Return the (X, Y) coordinate for the center point of the cell that contains the specified text.  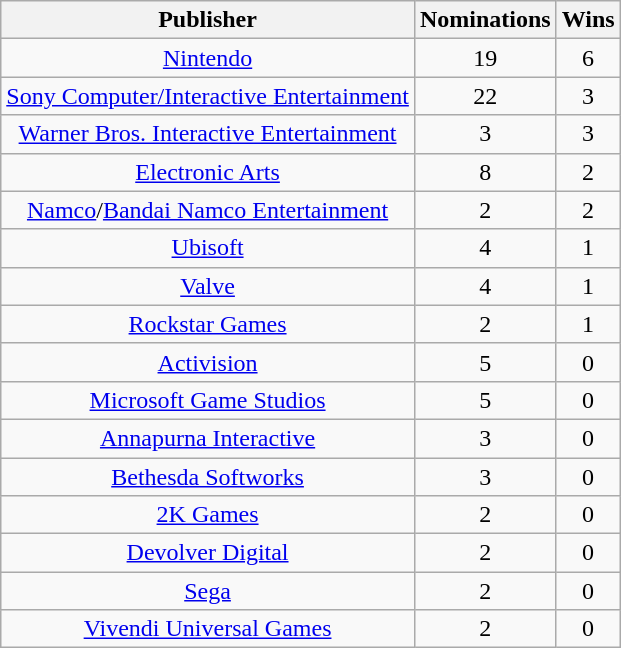
Electronic Arts (208, 172)
Vivendi Universal Games (208, 629)
Nintendo (208, 58)
Sony Computer/Interactive Entertainment (208, 96)
Wins (588, 20)
Nominations (485, 20)
8 (485, 172)
Microsoft Game Studios (208, 400)
Activision (208, 362)
Namco/Bandai Namco Entertainment (208, 210)
Devolver Digital (208, 553)
2K Games (208, 515)
Sega (208, 591)
6 (588, 58)
22 (485, 96)
Warner Bros. Interactive Entertainment (208, 134)
Publisher (208, 20)
Ubisoft (208, 248)
Valve (208, 286)
Bethesda Softworks (208, 477)
Rockstar Games (208, 324)
19 (485, 58)
Annapurna Interactive (208, 438)
